Pinpoint the cell where the given text exists, returning its [x, y] midpoint coordinate. 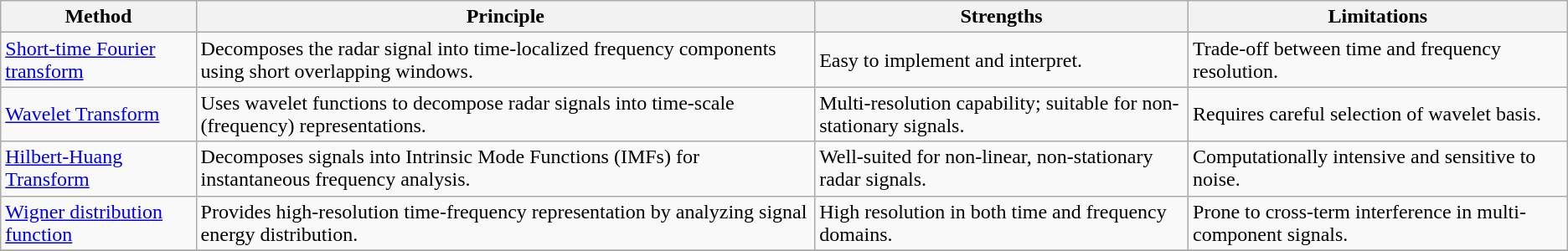
Decomposes the radar signal into time-localized frequency components using short overlapping windows. [506, 60]
Wavelet Transform [99, 114]
Easy to implement and interpret. [1002, 60]
Decomposes signals into Intrinsic Mode Functions (IMFs) for instantaneous frequency analysis. [506, 169]
Principle [506, 17]
Wigner distribution function [99, 223]
Short-time Fourier transform [99, 60]
Prone to cross-term interference in multi-component signals. [1379, 223]
Well-suited for non-linear, non-stationary radar signals. [1002, 169]
Method [99, 17]
Multi-resolution capability; suitable for non-stationary signals. [1002, 114]
Computationally intensive and sensitive to noise. [1379, 169]
High resolution in both time and frequency domains. [1002, 223]
Uses wavelet functions to decompose radar signals into time-scale (frequency) representations. [506, 114]
Hilbert-Huang Transform [99, 169]
Limitations [1379, 17]
Requires careful selection of wavelet basis. [1379, 114]
Trade-off between time and frequency resolution. [1379, 60]
Provides high-resolution time-frequency representation by analyzing signal energy distribution. [506, 223]
Strengths [1002, 17]
